Search for the cell housing the specified text and yield its [x, y] center coordinate. 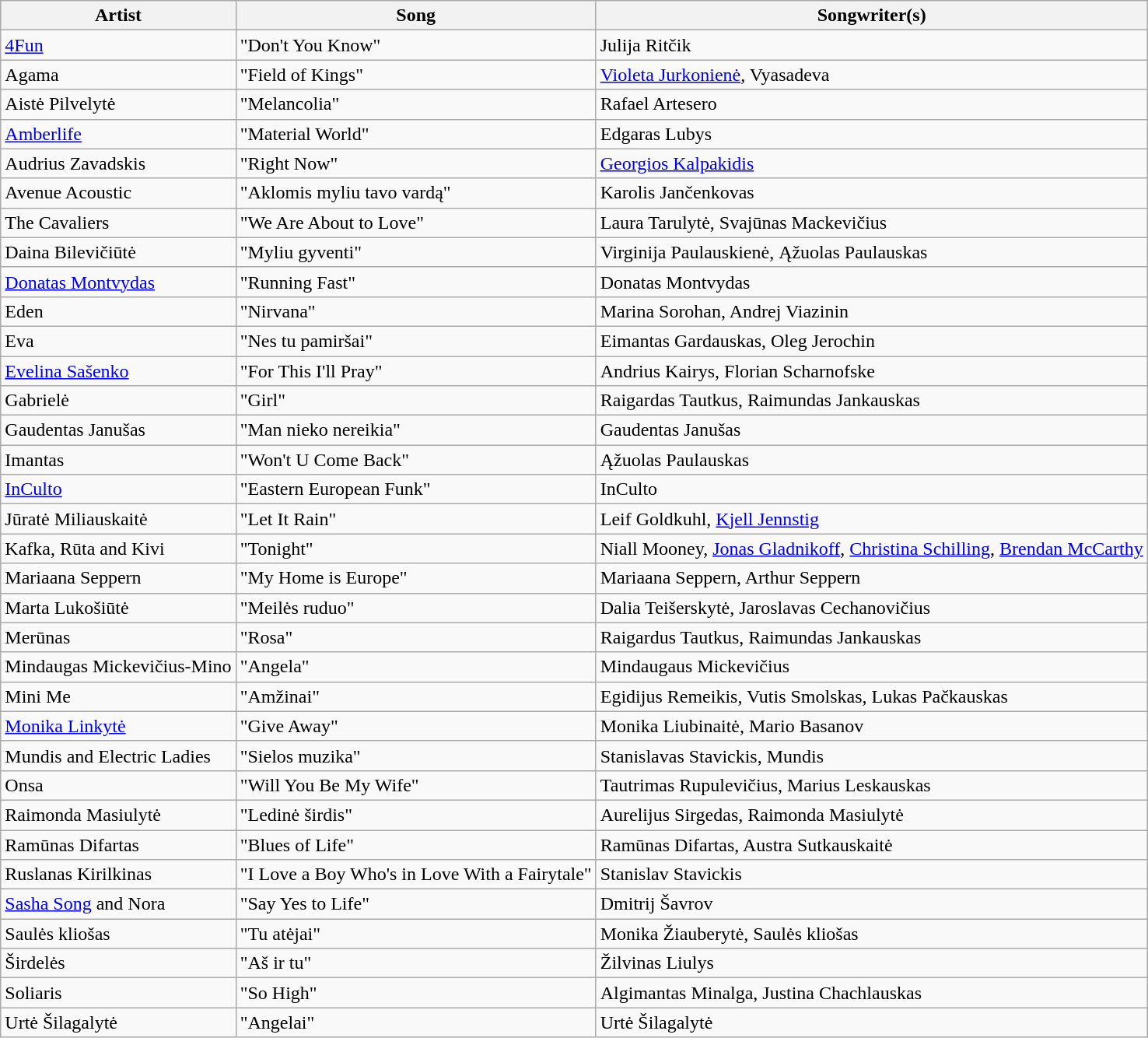
"We Are About to Love" [415, 223]
Violeta Jurkonienė, Vyasadeva [871, 75]
Mini Me [118, 696]
Ramūnas Difartas, Austra Sutkauskaitė [871, 844]
"Girl" [415, 401]
Songwriter(s) [871, 16]
Virginija Paulauskienė, Ąžuolas Paulauskas [871, 252]
Amberlife [118, 134]
Audrius Zavadskis [118, 163]
"Material World" [415, 134]
"Will You Be My Wife" [415, 785]
Artist [118, 16]
Eden [118, 311]
Saulės kliošas [118, 934]
Georgios Kalpakidis [871, 163]
"Angelai" [415, 1022]
Agama [118, 75]
Imantas [118, 460]
Mundis and Electric Ladies [118, 756]
Eva [118, 341]
Mariaana Seppern [118, 578]
"Give Away" [415, 726]
Laura Tarulytė, Svajūnas Mackevičius [871, 223]
"For This I'll Pray" [415, 371]
"Angela" [415, 667]
"Tu atėjai" [415, 934]
Onsa [118, 785]
"Amžinai" [415, 696]
Kafka, Rūta and Kivi [118, 549]
"Rosa" [415, 637]
Aistė Pilvelytė [118, 104]
The Cavaliers [118, 223]
Raigardus Tautkus, Raimundas Jankauskas [871, 637]
Marina Sorohan, Andrej Viazinin [871, 311]
Stanislavas Stavickis, Mundis [871, 756]
Edgaras Lubys [871, 134]
"Man nieko nereikia" [415, 430]
Jūratė Miliauskaitė [118, 519]
"Nirvana" [415, 311]
Ruslanas Kirilkinas [118, 875]
Mindaugas Mickevičius-Mino [118, 667]
Soliaris [118, 993]
"Let It Rain" [415, 519]
Žilvinas Liulys [871, 963]
Andrius Kairys, Florian Scharnofske [871, 371]
"Tonight" [415, 549]
Stanislav Stavickis [871, 875]
"So High" [415, 993]
Ramūnas Difartas [118, 844]
Tautrimas Rupulevičius, Marius Leskauskas [871, 785]
"Say Yes to Life" [415, 904]
Monika Linkytė [118, 726]
4Fun [118, 45]
Marta Lukošiūtė [118, 608]
"Aš ir tu" [415, 963]
"My Home is Europe" [415, 578]
"Sielos muzika" [415, 756]
Monika Liubinaitė, Mario Basanov [871, 726]
Leif Goldkuhl, Kjell Jennstig [871, 519]
"I Love a Boy Who's in Love With a Fairytale" [415, 875]
Dmitrij Šavrov [871, 904]
"Don't You Know" [415, 45]
"Eastern European Funk" [415, 489]
Niall Mooney, Jonas Gladnikoff, Christina Schilling, Brendan McCarthy [871, 549]
"Nes tu pamiršai" [415, 341]
Rafael Artesero [871, 104]
Aurelijus Sirgedas, Raimonda Masiulytė [871, 815]
Evelina Sašenko [118, 371]
Raigardas Tautkus, Raimundas Jankauskas [871, 401]
Gabrielė [118, 401]
Merūnas [118, 637]
"Melancolia" [415, 104]
Egidijus Remeikis, Vutis Smolskas, Lukas Pačkauskas [871, 696]
"Meilės ruduo" [415, 608]
Daina Bilevičiūtė [118, 252]
"Ledinė širdis" [415, 815]
Algimantas Minalga, Justina Chachlauskas [871, 993]
Song [415, 16]
Raimonda Masiulytė [118, 815]
Monika Žiauberytė, Saulės kliošas [871, 934]
Eimantas Gardauskas, Oleg Jerochin [871, 341]
"Right Now" [415, 163]
Mariaana Seppern, Arthur Seppern [871, 578]
"Myliu gyventi" [415, 252]
"Aklomis myliu tavo vardą" [415, 193]
"Blues of Life" [415, 844]
"Won't U Come Back" [415, 460]
Sasha Song and Nora [118, 904]
Karolis Jančenkovas [871, 193]
Ąžuolas Paulauskas [871, 460]
Mindaugaus Mickevičius [871, 667]
"Running Fast" [415, 282]
Julija Ritčik [871, 45]
Dalia Teišerskytė, Jaroslavas Cechanovičius [871, 608]
Širdelės [118, 963]
Avenue Acoustic [118, 193]
"Field of Kings" [415, 75]
